Scan for the cell matching the given text and deliver its [x, y] coordinate at center. 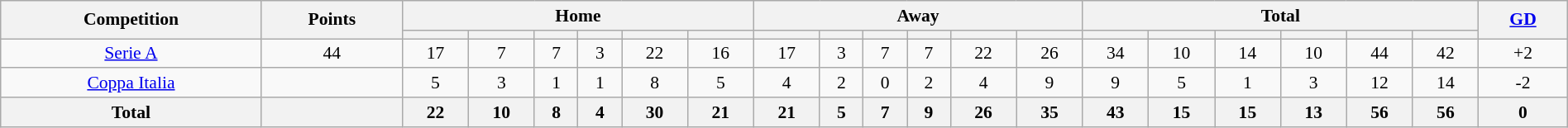
43 [1116, 112]
Coppa Italia [131, 83]
Away [918, 16]
-2 [1523, 83]
12 [1379, 83]
Home [579, 16]
34 [1116, 53]
Competition [131, 20]
16 [720, 53]
GD [1523, 20]
42 [1446, 53]
13 [1313, 112]
Points [332, 20]
35 [1049, 112]
Serie A [131, 53]
+2 [1523, 53]
30 [655, 112]
